Provide the (X, Y) coordinate of the cell's center where the given text is located.  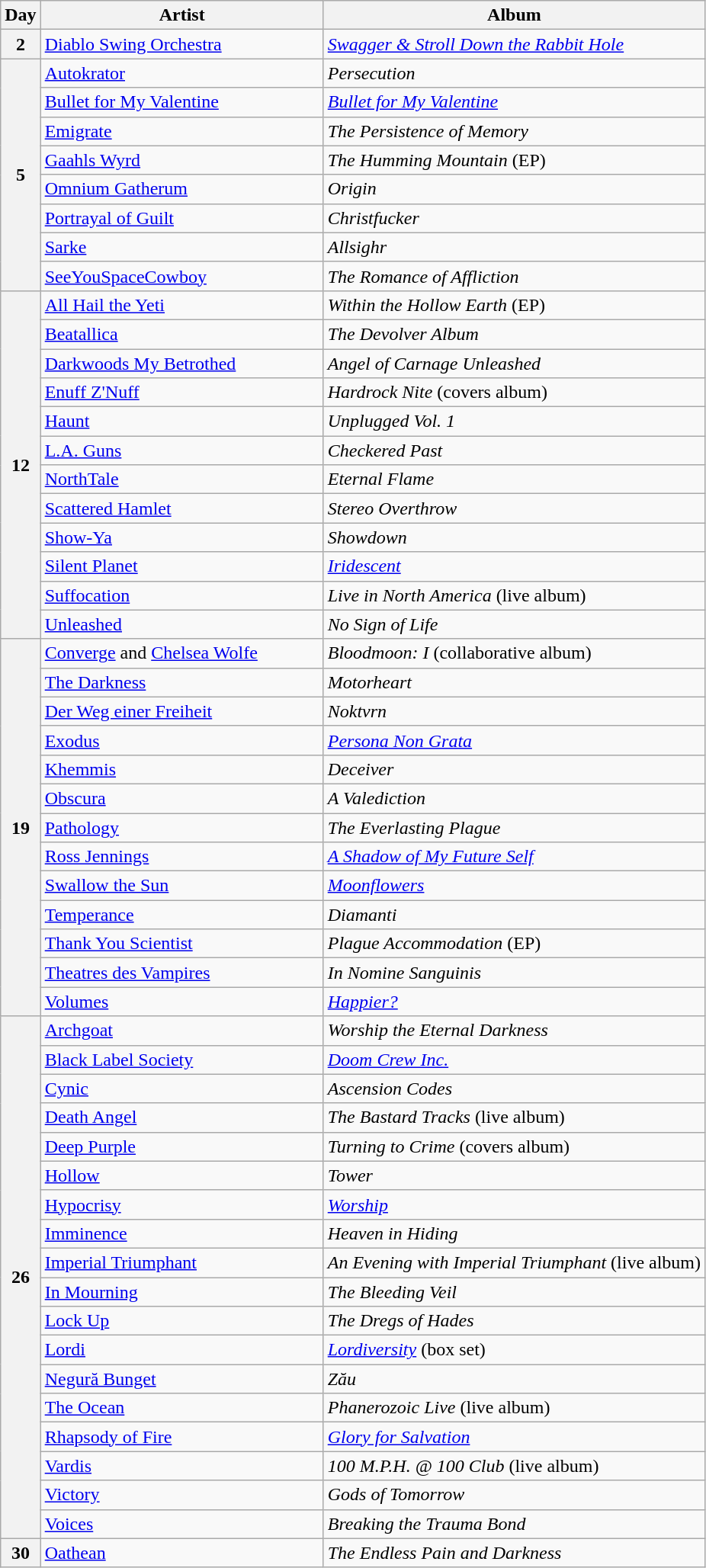
Turning to Crime (covers album) (514, 1146)
Rhapsody of Fire (181, 1437)
Scattered Hamlet (181, 508)
5 (21, 175)
Victory (181, 1495)
Emigrate (181, 131)
Angel of Carnage Unleashed (514, 364)
Oathean (181, 1553)
Sarke (181, 247)
The Bleeding Veil (514, 1292)
Gaahls Wyrd (181, 160)
30 (21, 1553)
SeeYouSpaceCowboy (181, 276)
Heaven in Hiding (514, 1233)
In Nomine Sanguinis (514, 973)
Lock Up (181, 1321)
Ascension Codes (514, 1089)
Theatres des Vampires (181, 973)
Portrayal of Guilt (181, 218)
Silent Planet (181, 566)
2 (21, 44)
All Hail the Yeti (181, 305)
Persona Non Grata (514, 740)
Deceiver (514, 769)
Moonflowers (514, 886)
The Everlasting Plague (514, 827)
The Dregs of Hades (514, 1321)
A Valediction (514, 798)
Plague Accommodation (EP) (514, 944)
Cynic (181, 1089)
Album (514, 15)
Phanerozoic Live (live album) (514, 1408)
L.A. Guns (181, 451)
Glory for Salvation (514, 1437)
Noktvrn (514, 711)
Happier? (514, 1002)
Christfucker (514, 218)
Day (21, 15)
Breaking the Trauma Bond (514, 1524)
Doom Crew Inc. (514, 1060)
No Sign of Life (514, 624)
The Persistence of Memory (514, 131)
Persecution (514, 73)
The Devolver Album (514, 334)
An Evening with Imperial Triumphant (live album) (514, 1262)
Ross Jennings (181, 857)
Live in North America (live album) (514, 595)
Unleashed (181, 624)
Thank You Scientist (181, 944)
Checkered Past (514, 451)
Autokrator (181, 73)
The Humming Mountain (EP) (514, 160)
Exodus (181, 740)
Omnium Gatherum (181, 189)
Imminence (181, 1233)
19 (21, 828)
Showdown (514, 537)
Gods of Tomorrow (514, 1495)
Eternal Flame (514, 479)
Black Label Society (181, 1060)
Voices (181, 1524)
Motorheart (514, 682)
Hypocrisy (181, 1204)
Darkwoods My Betrothed (181, 364)
Worship (514, 1204)
Artist (181, 15)
NorthTale (181, 479)
Deep Purple (181, 1146)
Allsighr (514, 247)
A Shadow of My Future Self (514, 857)
In Mourning (181, 1292)
Swagger & Stroll Down the Rabbit Hole (514, 44)
Suffocation (181, 595)
Beatallica (181, 334)
Pathology (181, 827)
Diablo Swing Orchestra (181, 44)
Diamanti (514, 915)
The Bastard Tracks (live album) (514, 1117)
Obscura (181, 798)
The Endless Pain and Darkness (514, 1553)
Stereo Overthrow (514, 508)
12 (21, 465)
Imperial Triumphant (181, 1262)
The Ocean (181, 1408)
The Darkness (181, 682)
26 (21, 1278)
Archgoat (181, 1031)
Within the Hollow Earth (EP) (514, 305)
Vardis (181, 1466)
Volumes (181, 1002)
Origin (514, 189)
Zău (514, 1379)
The Romance of Affliction (514, 276)
Tower (514, 1175)
Haunt (181, 422)
Death Angel (181, 1117)
Hollow (181, 1175)
100 M.P.H. @ 100 Club (live album) (514, 1466)
Der Weg einer Freiheit (181, 711)
Khemmis (181, 769)
Show-Ya (181, 537)
Enuff Z'Nuff (181, 393)
Worship the Eternal Darkness (514, 1031)
Lordiversity (box set) (514, 1350)
Bloodmoon: I (collaborative album) (514, 653)
Converge and Chelsea Wolfe (181, 653)
Swallow the Sun (181, 886)
Negură Bunget (181, 1379)
Lordi (181, 1350)
Unplugged Vol. 1 (514, 422)
Hardrock Nite (covers album) (514, 393)
Iridescent (514, 566)
Temperance (181, 915)
